For the text-containing cell, return its midpoint in [x, y] coordinate format. 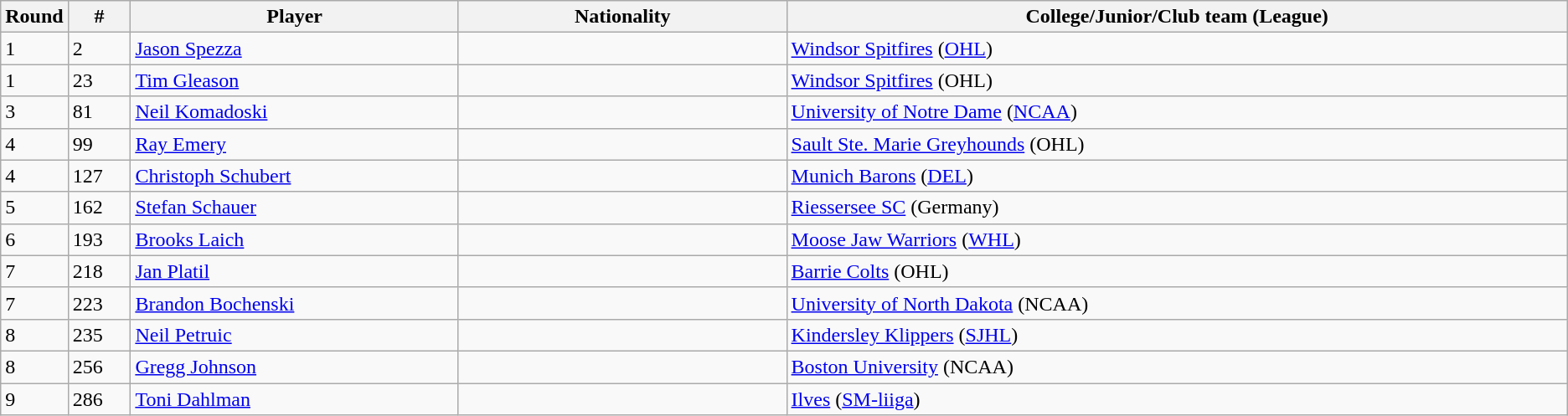
5 [34, 208]
Stefan Schauer [295, 208]
Nationality [622, 17]
Munich Barons (DEL) [1177, 176]
Kindersley Klippers (SJHL) [1177, 335]
127 [99, 176]
9 [34, 399]
81 [99, 112]
235 [99, 335]
Toni Dahlman [295, 399]
Neil Petruic [295, 335]
Riessersee SC (Germany) [1177, 208]
Brandon Bochenski [295, 303]
Sault Ste. Marie Greyhounds (OHL) [1177, 144]
University of North Dakota (NCAA) [1177, 303]
99 [99, 144]
Gregg Johnson [295, 367]
286 [99, 399]
Ilves (SM-liiga) [1177, 399]
23 [99, 80]
Ray Emery [295, 144]
223 [99, 303]
# [99, 17]
Tim Gleason [295, 80]
Neil Komadoski [295, 112]
Barrie Colts (OHL) [1177, 271]
Boston University (NCAA) [1177, 367]
Christoph Schubert [295, 176]
256 [99, 367]
University of Notre Dame (NCAA) [1177, 112]
Jason Spezza [295, 49]
6 [34, 239]
193 [99, 239]
218 [99, 271]
College/Junior/Club team (League) [1177, 17]
Round [34, 17]
Jan Platil [295, 271]
Player [295, 17]
Moose Jaw Warriors (WHL) [1177, 239]
3 [34, 112]
Brooks Laich [295, 239]
2 [99, 49]
162 [99, 208]
